Provide the [X, Y] coordinate of the cell's center where the given text is located.  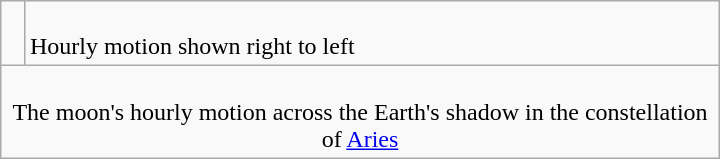
The moon's hourly motion across the Earth's shadow in the constellation of Aries [360, 112]
Hourly motion shown right to left [372, 34]
